Scan for the cell matching the given text and deliver its [X, Y] coordinate at center. 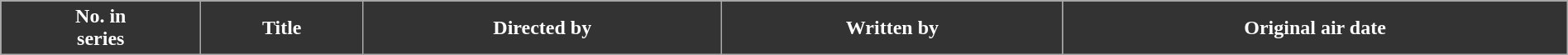
Written by [892, 28]
No. inseries [101, 28]
Title [282, 28]
Directed by [543, 28]
Original air date [1315, 28]
